Locate the cell with the specified text and output its (X, Y) center coordinate. 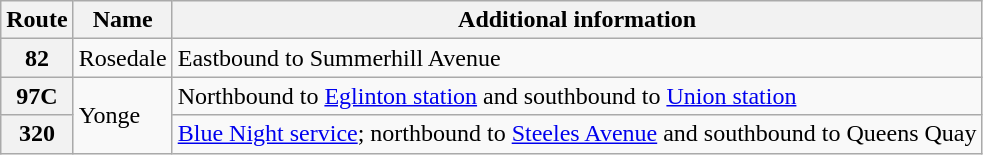
Rosedale (122, 58)
Name (122, 20)
Yonge (122, 115)
82 (37, 58)
320 (37, 134)
97C (37, 96)
Route (37, 20)
Additional information (577, 20)
Northbound to Eglinton station and southbound to Union station (577, 96)
Blue Night service; northbound to Steeles Avenue and southbound to Queens Quay (577, 134)
Eastbound to Summerhill Avenue (577, 58)
